Provide the (X, Y) coordinate of the cell's center where the given text is located.  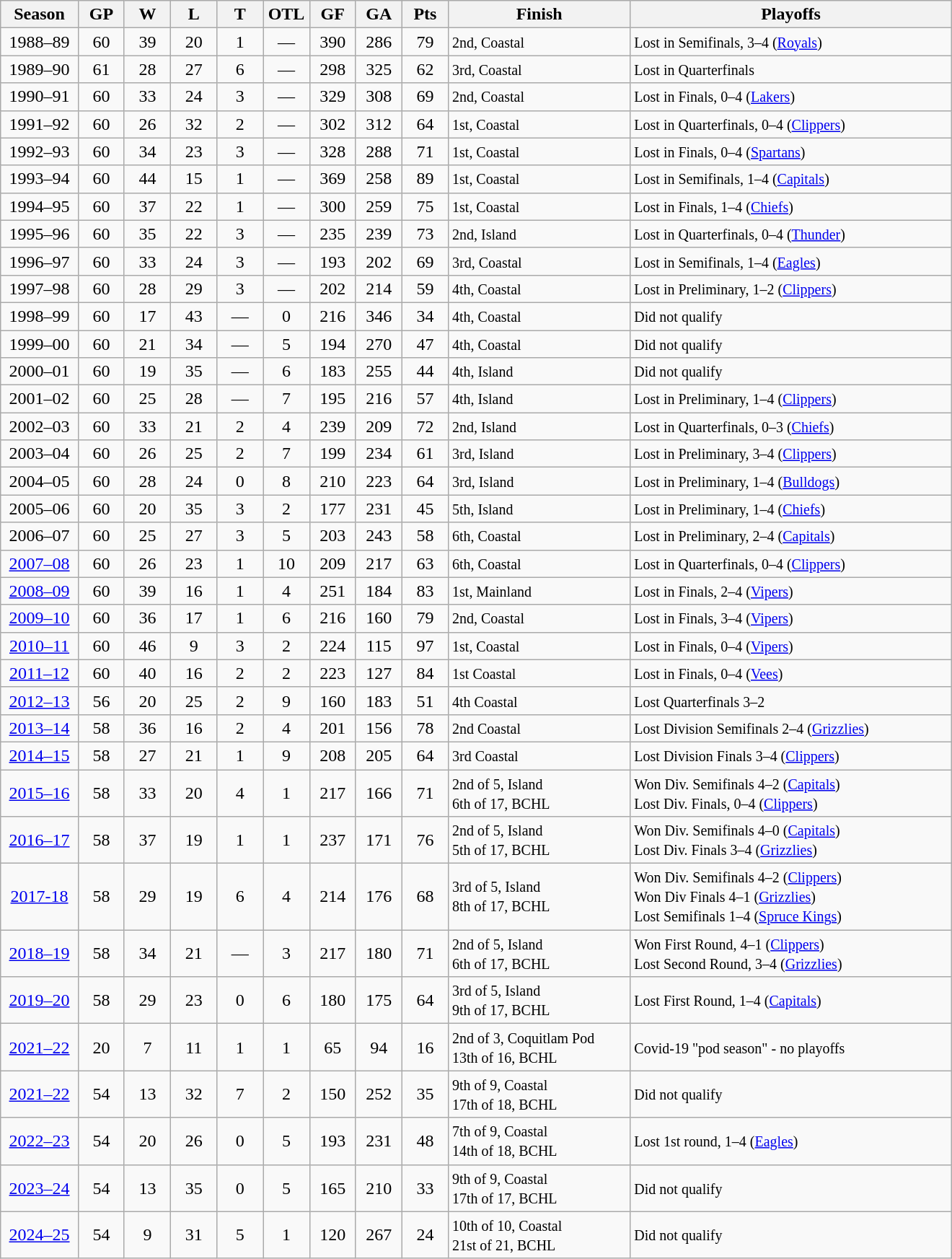
Lost 1st round, 1–4 (Eagles) (790, 1141)
1990–91 (40, 97)
2002–03 (40, 426)
1999–00 (40, 344)
1988–89 (40, 42)
2001–02 (40, 399)
GA (379, 14)
224 (332, 646)
Lost in Semifinals, 3–4 (Royals) (790, 42)
Lost Quarterfinals 3–2 (790, 701)
47 (425, 344)
W (147, 14)
1995–96 (40, 234)
2nd Coastal (539, 728)
3rd of 5, Island8th of 17, BCHL (539, 897)
2016–17 (40, 840)
258 (379, 179)
9th of 9, Coastal17th of 18, BCHL (539, 1094)
75 (425, 206)
127 (379, 673)
2005–06 (40, 509)
199 (332, 454)
2010–11 (40, 646)
270 (379, 344)
115 (379, 646)
Lost Division Semifinals 2–4 (Grizzlies) (790, 728)
48 (425, 1141)
325 (379, 69)
97 (425, 646)
2000–01 (40, 372)
267 (379, 1235)
2022–23 (40, 1141)
GP (101, 14)
237 (332, 840)
Lost in Semifinals, 1–4 (Capitals) (790, 179)
Finish (539, 14)
Lost in Preliminary, 1–2 (Clippers) (790, 289)
312 (379, 124)
Lost in Finals, 2–4 (Vipers) (790, 591)
Lost in Semifinals, 1–4 (Eagles) (790, 261)
Lost Division Finals 3–4 (Clippers) (790, 755)
GF (332, 14)
3rd of 5, Island9th of 17, BCHL (539, 1000)
Covid-19 "pod season" - no playoffs (790, 1048)
1st, Mainland (539, 591)
83 (425, 591)
Lost in Preliminary, 1–4 (Clippers) (790, 399)
72 (425, 426)
2017-18 (40, 897)
Won Div. Semifinals 4–2 (Capitals)Lost Div. Finals, 0–4 (Clippers) (790, 792)
176 (379, 897)
15 (194, 179)
166 (379, 792)
288 (379, 152)
Lost in Finals, 0–4 (Spartans) (790, 152)
1997–98 (40, 289)
2018–19 (40, 954)
235 (332, 234)
Pts (425, 14)
59 (425, 289)
43 (194, 316)
194 (332, 344)
1998–99 (40, 316)
Lost in Finals, 0–4 (Lakers) (790, 97)
31 (194, 1235)
62 (425, 69)
7th of 9, Coastal14th of 18, BCHL (539, 1141)
L (194, 14)
57 (425, 399)
10th of 10, Coastal21st of 21, BCHL (539, 1235)
165 (332, 1188)
2015–16 (40, 792)
Lost First Round, 1–4 (Capitals) (790, 1000)
2nd of 3, Coquitlam Pod13th of 16, BCHL (539, 1048)
2nd of 5, Island5th of 17, BCHL (539, 840)
329 (332, 97)
175 (379, 1000)
45 (425, 509)
203 (332, 536)
2011–12 (40, 673)
84 (425, 673)
Lost in Quarterfinals (790, 69)
2004–05 (40, 481)
Won Div. Semifinals 4–0 (Capitals)Lost Div. Finals 3–4 (Grizzlies) (790, 840)
2013–14 (40, 728)
T (240, 14)
51 (425, 701)
56 (101, 701)
300 (332, 206)
171 (379, 840)
94 (379, 1048)
OTL (286, 14)
4th Coastal (539, 701)
5th, Island (539, 509)
Lost in Preliminary, 2–4 (Capitals) (790, 536)
2024–25 (40, 1235)
2019–20 (40, 1000)
Lost in Finals, 3–4 (Vipers) (790, 618)
205 (379, 755)
251 (332, 591)
201 (332, 728)
1992–93 (40, 152)
298 (332, 69)
2014–15 (40, 755)
3rd Coastal (539, 755)
Lost in Preliminary, 1–4 (Bulldogs) (790, 481)
Playoffs (790, 14)
243 (379, 536)
234 (379, 454)
Lost in Preliminary, 1–4 (Chiefs) (790, 509)
2012–13 (40, 701)
Lost in Quarterfinals, 0–4 (Thunder) (790, 234)
Lost in Quarterfinals, 0–3 (Chiefs) (790, 426)
390 (332, 42)
Won First Round, 4–1 (Clippers)Lost Second Round, 3–4 (Grizzlies) (790, 954)
156 (379, 728)
184 (379, 591)
Won Div. Semifinals 4–2 (Clippers)Won Div Finals 4–1 (Grizzlies)Lost Semifinals 1–4 (Spruce Kings) (790, 897)
9th of 9, Coastal17th of 17, BCHL (539, 1188)
302 (332, 124)
1st Coastal (539, 673)
65 (332, 1048)
1996–97 (40, 261)
Lost in Finals, 1–4 (Chiefs) (790, 206)
1991–92 (40, 124)
78 (425, 728)
2023–24 (40, 1188)
89 (425, 179)
2006–07 (40, 536)
11 (194, 1048)
195 (332, 399)
120 (332, 1235)
255 (379, 372)
208 (332, 755)
10 (286, 563)
1989–90 (40, 69)
308 (379, 97)
346 (379, 316)
Lost in Preliminary, 3–4 (Clippers) (790, 454)
328 (332, 152)
2009–10 (40, 618)
40 (147, 673)
369 (332, 179)
2007–08 (40, 563)
Lost in Finals, 0–4 (Vees) (790, 673)
2003–04 (40, 454)
46 (147, 646)
63 (425, 563)
68 (425, 897)
2008–09 (40, 591)
259 (379, 206)
286 (379, 42)
8 (286, 481)
1994–95 (40, 206)
Lost in Finals, 0–4 (Vipers) (790, 646)
73 (425, 234)
252 (379, 1094)
76 (425, 840)
150 (332, 1094)
Season (40, 14)
1993–94 (40, 179)
177 (332, 509)
